Return [X, Y] of the center of cell containing provided text 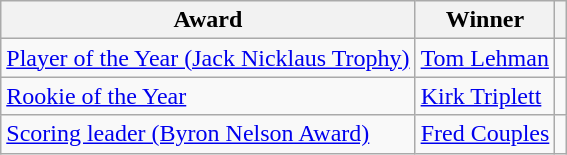
Winner [485, 20]
Kirk Triplett [485, 96]
Player of the Year (Jack Nicklaus Trophy) [208, 58]
Fred Couples [485, 134]
Scoring leader (Byron Nelson Award) [208, 134]
Rookie of the Year [208, 96]
Award [208, 20]
Tom Lehman [485, 58]
